Locate the cell with the specified text and output its [X, Y] center coordinate. 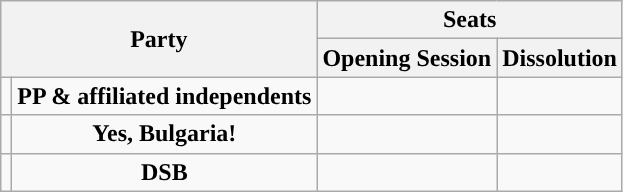
Seats [470, 20]
Dissolution [560, 58]
PP & affiliated independents [164, 96]
DSB [164, 172]
Yes, Bulgaria! [164, 134]
Opening Session [407, 58]
Party [159, 39]
